Pinpoint the cell where the given text exists, returning its (x, y) midpoint coordinate. 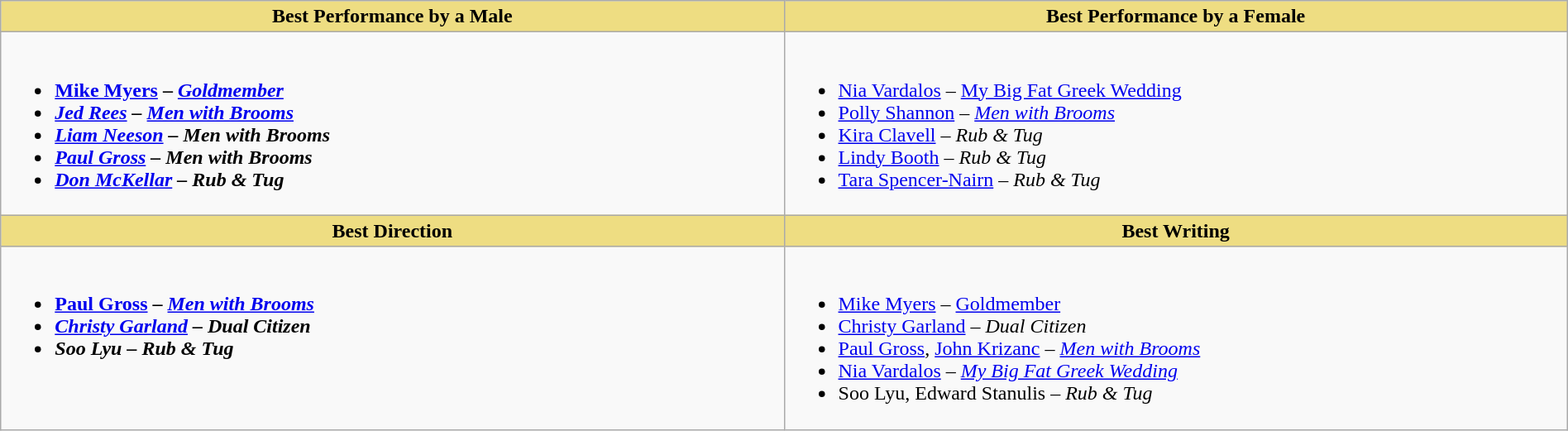
Best Performance by a Male (392, 17)
Nia Vardalos – My Big Fat Greek WeddingPolly Shannon – Men with BroomsKira Clavell – Rub & TugLindy Booth – Rub & TugTara Spencer-Nairn – Rub & Tug (1176, 124)
Best Direction (392, 231)
Best Writing (1176, 231)
Mike Myers – GoldmemberJed Rees – Men with BroomsLiam Neeson – Men with BroomsPaul Gross – Men with BroomsDon McKellar – Rub & Tug (392, 124)
Paul Gross – Men with BroomsChristy Garland – Dual CitizenSoo Lyu – Rub & Tug (392, 338)
Best Performance by a Female (1176, 17)
